Provide the [X, Y] coordinate of the cell's center where the given text is located.  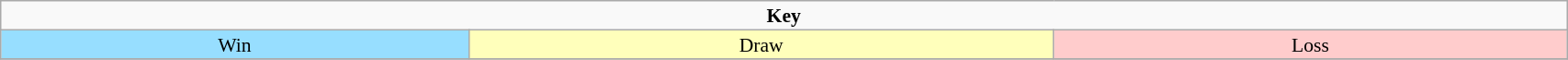
Win [235, 45]
Key [784, 16]
Loss [1310, 45]
Draw [761, 45]
